Output the (x, y) coordinate of the center of the cell containing the given text.  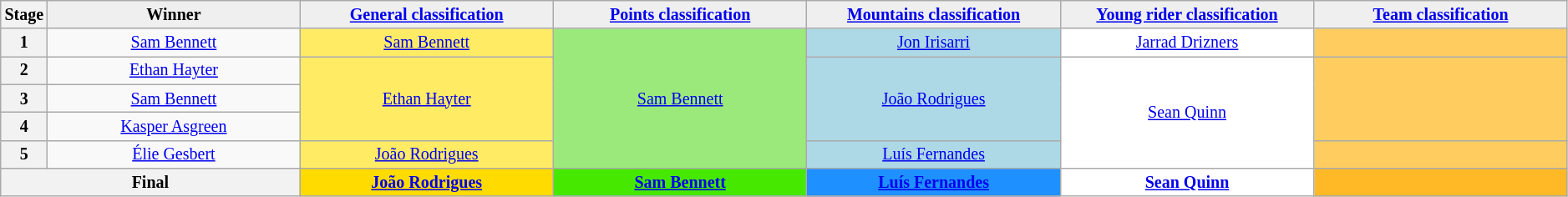
Jon Irisarri (934, 43)
2 (24, 70)
Winner (174, 15)
Mountains classification (934, 15)
1 (24, 43)
Kasper Asgreen (174, 127)
Points classification (680, 15)
Team classification (1441, 15)
General classification (426, 15)
4 (24, 127)
Stage (24, 15)
Final (150, 182)
Élie Gesbert (174, 154)
5 (24, 154)
Young rider classification (1186, 15)
Jarrad Drizners (1186, 43)
3 (24, 98)
